Return (x, y) of the center of cell containing provided text 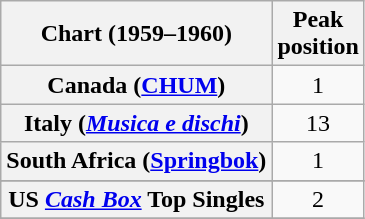
South Africa (Springbok) (136, 161)
2 (318, 199)
Peakposition (318, 34)
Italy (Musica e dischi) (136, 123)
13 (318, 123)
US Cash Box Top Singles (136, 199)
Canada (CHUM) (136, 85)
Chart (1959–1960) (136, 34)
